Capture the cell that displays the provided text and extract its [x, y] central coordinate. 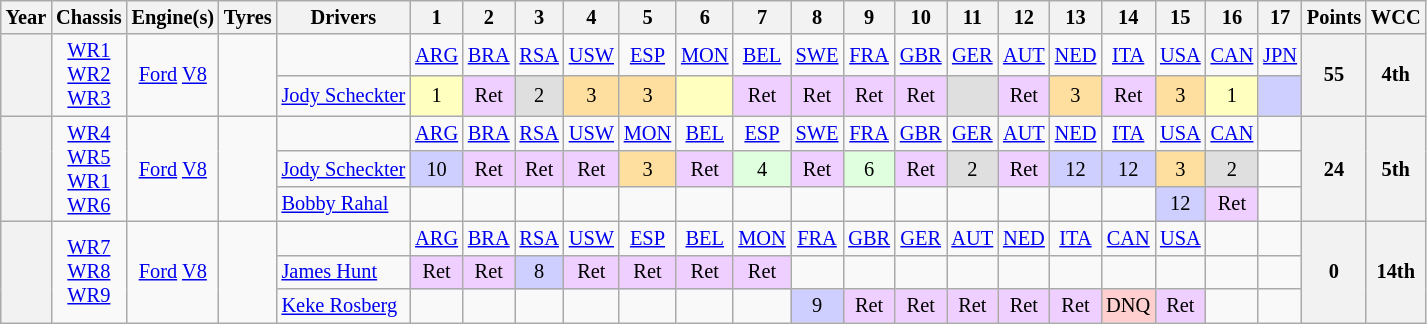
WR4WR5WR1WR6 [88, 169]
DNQ [1128, 306]
Year [26, 17]
16 [1232, 17]
11 [972, 17]
14th [1396, 272]
Bobby Rahal [344, 204]
Points [1334, 17]
5 [648, 17]
7 [762, 17]
17 [1280, 17]
James Hunt [344, 272]
Engine(s) [173, 17]
55 [1334, 75]
WCC [1396, 17]
15 [1180, 17]
Drivers [344, 17]
Keke Rosberg [344, 306]
WR1WR2WR3 [88, 75]
WR7WR8WR9 [88, 272]
Tyres [248, 17]
13 [1076, 17]
14 [1128, 17]
24 [1334, 169]
Chassis [88, 17]
5th [1396, 169]
4th [1396, 75]
0 [1334, 272]
JPN [1280, 54]
